From the cell containing the given text, extract its center point as [X, Y] coordinate. 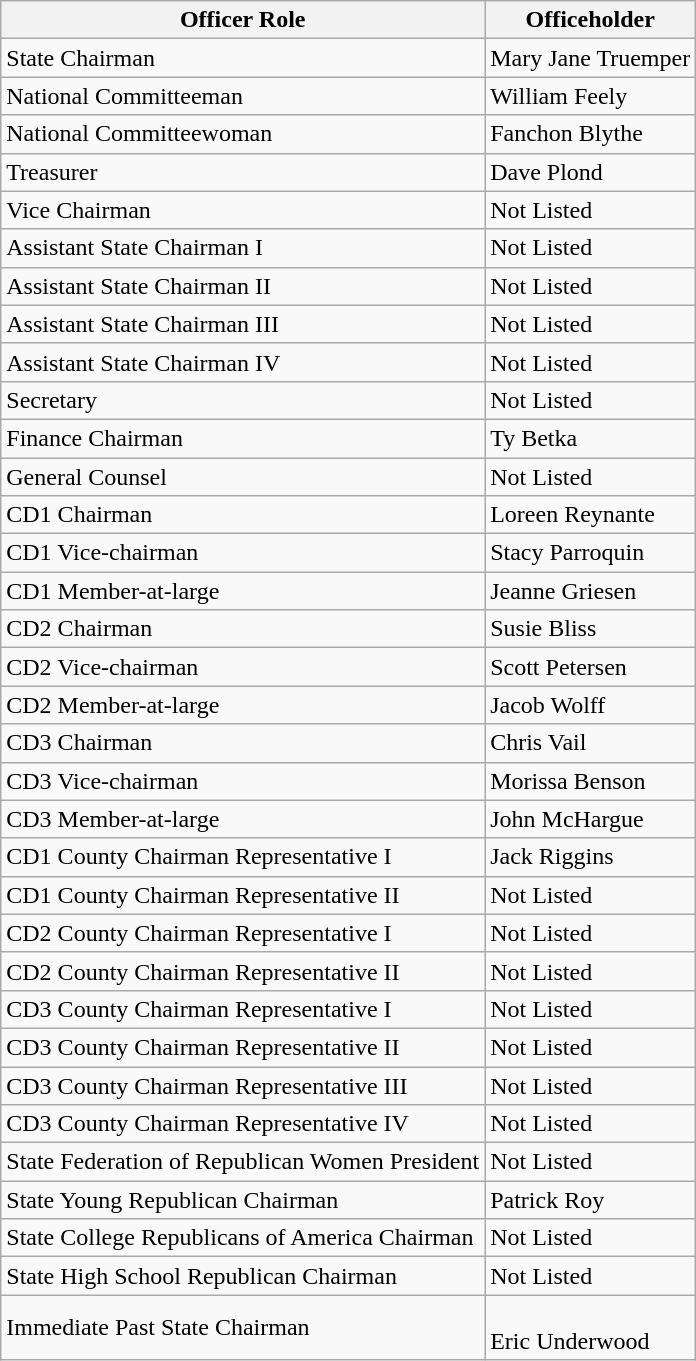
Chris Vail [590, 743]
Fanchon Blythe [590, 134]
CD1 Member-at-large [243, 591]
William Feely [590, 96]
Loreen Reynante [590, 515]
Assistant State Chairman I [243, 248]
National Committeeman [243, 96]
CD3 County Chairman Representative IV [243, 1124]
Jacob Wolff [590, 705]
Scott Petersen [590, 667]
Jack Riggins [590, 857]
General Counsel [243, 477]
CD2 County Chairman Representative I [243, 933]
CD1 County Chairman Representative I [243, 857]
CD3 County Chairman Representative II [243, 1047]
CD2 Vice-chairman [243, 667]
State High School Republican Chairman [243, 1276]
Vice Chairman [243, 210]
Morissa Benson [590, 781]
CD3 Chairman [243, 743]
Treasurer [243, 172]
Patrick Roy [590, 1200]
Stacy Parroquin [590, 553]
Secretary [243, 400]
State Chairman [243, 58]
CD1 Vice-chairman [243, 553]
CD2 Chairman [243, 629]
Mary Jane Truemper [590, 58]
Eric Underwood [590, 1328]
Officer Role [243, 20]
National Committeewoman [243, 134]
CD1 Chairman [243, 515]
CD2 County Chairman Representative II [243, 971]
Susie Bliss [590, 629]
Dave Plond [590, 172]
John McHargue [590, 819]
Assistant State Chairman II [243, 286]
Immediate Past State Chairman [243, 1328]
State Young Republican Chairman [243, 1200]
Finance Chairman [243, 438]
CD2 Member-at-large [243, 705]
Jeanne Griesen [590, 591]
State Federation of Republican Women President [243, 1162]
CD3 County Chairman Representative III [243, 1085]
State College Republicans of America Chairman [243, 1238]
CD3 Member-at-large [243, 819]
CD1 County Chairman Representative II [243, 895]
Assistant State Chairman III [243, 324]
Ty Betka [590, 438]
Officeholder [590, 20]
Assistant State Chairman IV [243, 362]
CD3 Vice-chairman [243, 781]
CD3 County Chairman Representative I [243, 1009]
